Locate the cell with the specified text and output its [X, Y] center coordinate. 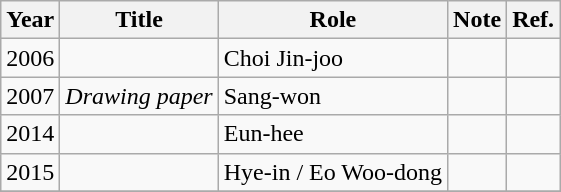
Eun-hee [332, 134]
Year [30, 20]
Sang-won [332, 96]
Choi Jin-joo [332, 58]
2006 [30, 58]
Hye-in / Eo Woo-dong [332, 172]
Drawing paper [139, 96]
Note [478, 20]
2014 [30, 134]
2015 [30, 172]
Title [139, 20]
Role [332, 20]
Ref. [534, 20]
2007 [30, 96]
